Identify which cell holds the provided text, then report its [x, y] central coordinate. 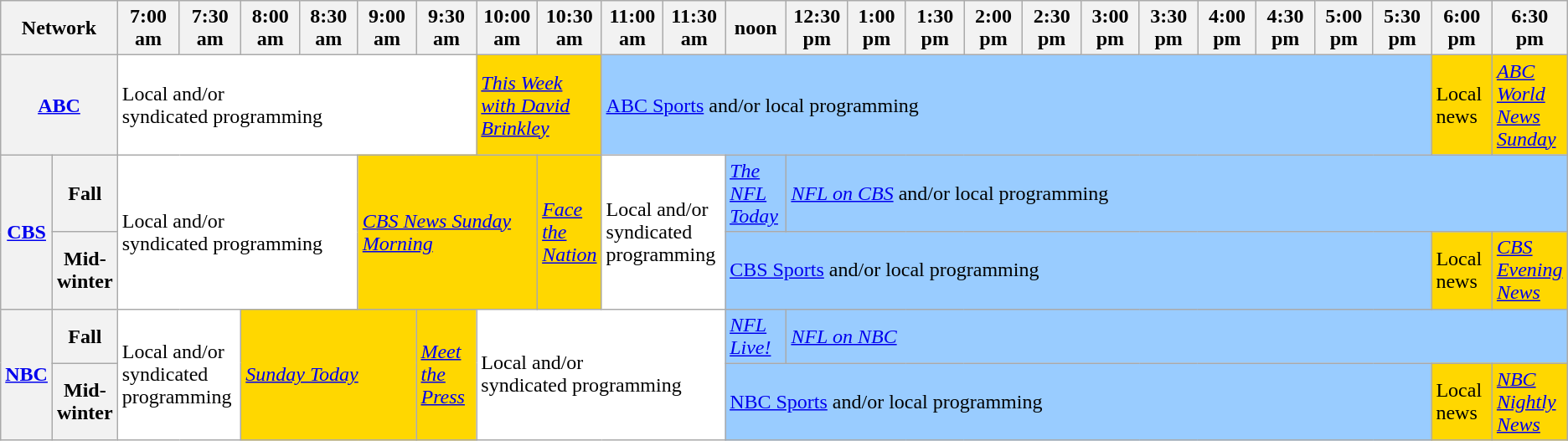
NFL on CBS and/or local programming [1177, 193]
NBC [27, 375]
NFL on NBC [1177, 336]
10:00 am [508, 28]
6:30 pm [1529, 28]
2:00 pm [993, 28]
3:00 pm [1111, 28]
5:00 pm [1344, 28]
8:00 am [271, 28]
3:30 pm [1168, 28]
CBS Evening News [1529, 270]
Sunday Today [328, 375]
7:00 am [148, 28]
10:30 am [570, 28]
ABC Sports and/or local programming [1017, 105]
9:00 am [387, 28]
CBS [27, 232]
CBS News Sunday Morning [447, 232]
This Week with David Brinkley [539, 105]
2:30 pm [1052, 28]
NFL Live! [756, 336]
The NFL Today [756, 193]
NBC Sports and/or local programming [1079, 402]
Meet the Press [446, 375]
1:30 pm [935, 28]
ABC World News Sunday [1529, 105]
8:30 am [328, 28]
CBS Sports and/or local programming [1079, 270]
Face the Nation [570, 232]
12:30 pm [818, 28]
9:30 am [446, 28]
noon [756, 28]
1:00 pm [877, 28]
4:30 pm [1286, 28]
11:30 am [694, 28]
7:30 am [210, 28]
4:00 pm [1227, 28]
Network [59, 28]
ABC [59, 105]
5:30 pm [1402, 28]
11:00 am [632, 28]
6:00 pm [1462, 28]
NBC Nightly News [1529, 402]
